Extract the [X, Y] coordinate from the center of the cell holding the provided text.  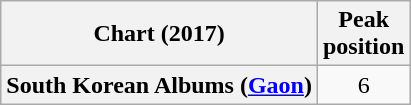
South Korean Albums (Gaon) [160, 85]
Chart (2017) [160, 34]
Peakposition [363, 34]
6 [363, 85]
